Output the [x, y] coordinate of the center of the cell containing the given text.  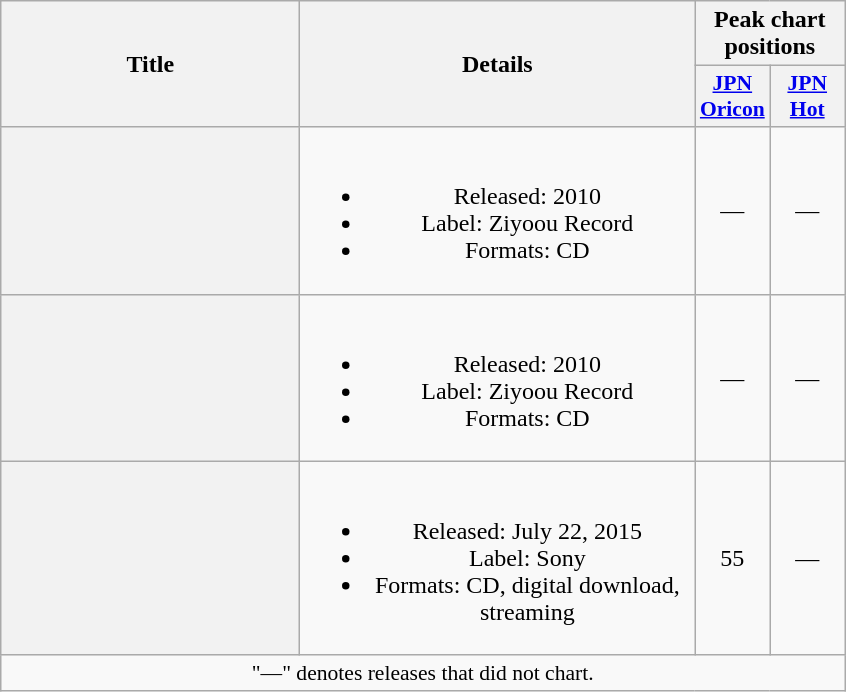
Title [150, 64]
Peak chart positions [770, 34]
55 [732, 558]
Details [498, 64]
JPNOricon [732, 96]
Released: July 22, 2015 Label: SonyFormats: CD, digital download, streaming [498, 558]
JPNHot [808, 96]
"—" denotes releases that did not chart. [423, 673]
